For the text-containing cell, return its midpoint in (X, Y) coordinate format. 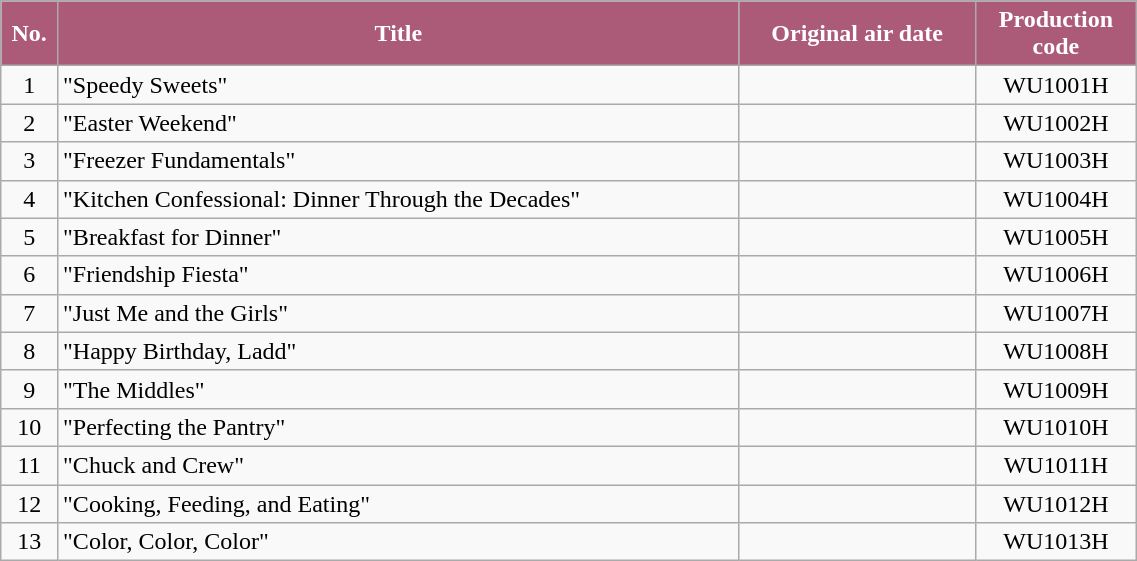
WU1010H (1056, 427)
Productioncode (1056, 34)
"Color, Color, Color" (399, 542)
6 (30, 275)
"Just Me and the Girls" (399, 313)
WU1008H (1056, 351)
WU1005H (1056, 237)
"Kitchen Confessional: Dinner Through the Decades" (399, 199)
WU1011H (1056, 465)
"Speedy Sweets" (399, 85)
WU1007H (1056, 313)
WU1004H (1056, 199)
WU1001H (1056, 85)
"Friendship Fiesta" (399, 275)
11 (30, 465)
4 (30, 199)
WU1012H (1056, 503)
"Chuck and Crew" (399, 465)
WU1002H (1056, 123)
WU1013H (1056, 542)
1 (30, 85)
3 (30, 161)
WU1006H (1056, 275)
12 (30, 503)
8 (30, 351)
"Cooking, Feeding, and Eating" (399, 503)
"The Middles" (399, 389)
13 (30, 542)
Original air date (857, 34)
WU1003H (1056, 161)
"Breakfast for Dinner" (399, 237)
10 (30, 427)
WU1009H (1056, 389)
"Perfecting the Pantry" (399, 427)
Title (399, 34)
"Easter Weekend" (399, 123)
5 (30, 237)
"Happy Birthday, Ladd" (399, 351)
2 (30, 123)
"Freezer Fundamentals" (399, 161)
9 (30, 389)
No. (30, 34)
7 (30, 313)
